From the cell containing the given text, extract its center point as [X, Y] coordinate. 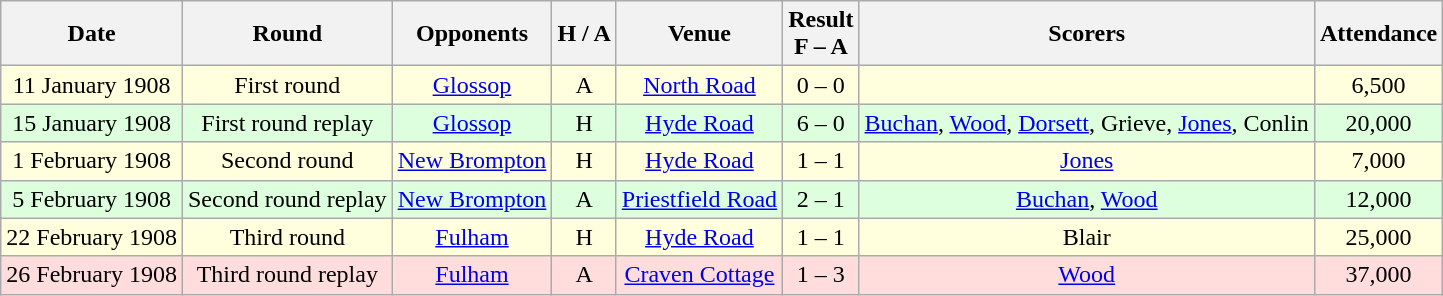
Wood [1086, 275]
H / A [584, 34]
North Road [699, 85]
Second round [287, 161]
1 February 1908 [92, 161]
26 February 1908 [92, 275]
12,000 [1378, 199]
2 – 1 [821, 199]
Third round [287, 237]
Second round replay [287, 199]
Attendance [1378, 34]
Scorers [1086, 34]
22 February 1908 [92, 237]
Craven Cottage [699, 275]
First round replay [287, 123]
First round [287, 85]
11 January 1908 [92, 85]
5 February 1908 [92, 199]
Opponents [472, 34]
6 – 0 [821, 123]
25,000 [1378, 237]
Date [92, 34]
Jones [1086, 161]
ResultF – A [821, 34]
1 – 3 [821, 275]
Buchan, Wood [1086, 199]
Blair [1086, 237]
Third round replay [287, 275]
Priestfield Road [699, 199]
37,000 [1378, 275]
15 January 1908 [92, 123]
Round [287, 34]
Buchan, Wood, Dorsett, Grieve, Jones, Conlin [1086, 123]
6,500 [1378, 85]
7,000 [1378, 161]
0 – 0 [821, 85]
20,000 [1378, 123]
Venue [699, 34]
